Detect which cell encompasses the target text, then output its [X, Y] center coordinate. 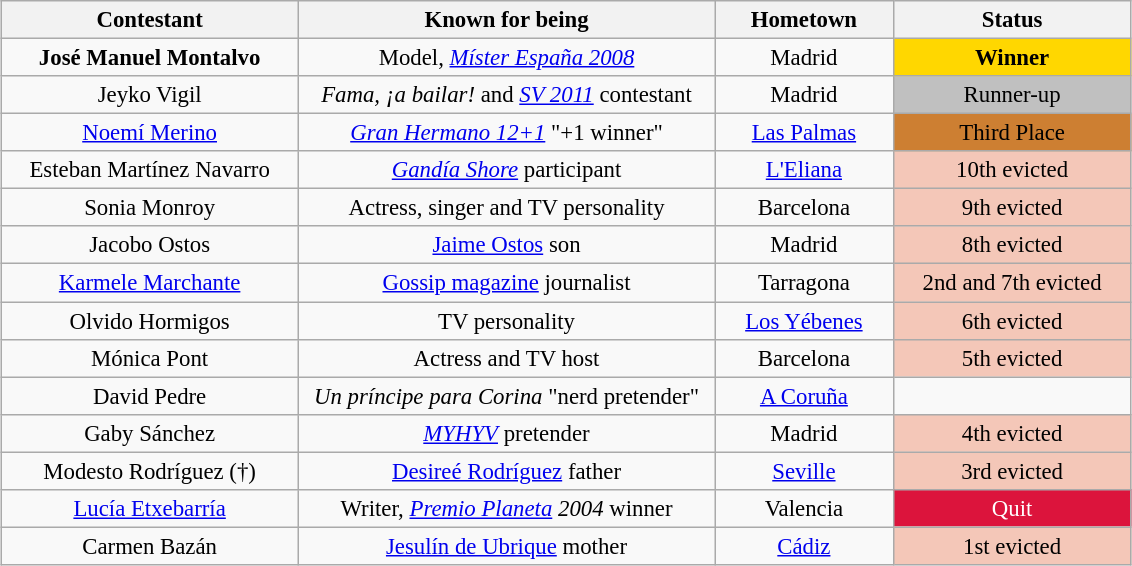
Gossip magazine journalist [506, 283]
Contestant [150, 20]
Jacobo Ostos [150, 245]
Carmen Bazán [150, 546]
Noemí Merino [150, 133]
Seville [804, 471]
Desireé Rodríguez father [506, 471]
Los Yébenes [804, 321]
5th evicted [1012, 358]
Model, Míster España 2008 [506, 57]
Hometown [804, 20]
Mónica Pont [150, 358]
Jesulín de Ubrique mother [506, 546]
Cádiz [804, 546]
2nd and 7th evicted [1012, 283]
Lucía Etxebarría [150, 508]
Status [1012, 20]
Esteban Martínez Navarro [150, 170]
Karmele Marchante [150, 283]
MYHYV pretender [506, 433]
10th evicted [1012, 170]
Actress and TV host [506, 358]
4th evicted [1012, 433]
Gandía Shore participant [506, 170]
A Coruña [804, 396]
José Manuel Montalvo [150, 57]
9th evicted [1012, 208]
Known for being [506, 20]
1st evicted [1012, 546]
Writer, Premio Planeta 2004 winner [506, 508]
Jeyko Vigil [150, 95]
Fama, ¡a bailar! and SV 2011 contestant [506, 95]
L'Eliana [804, 170]
Gran Hermano 12+1 "+1 winner" [506, 133]
Winner [1012, 57]
TV personality [506, 321]
Gaby Sánchez [150, 433]
Actress, singer and TV personality [506, 208]
Las Palmas [804, 133]
Sonia Monroy [150, 208]
Tarragona [804, 283]
8th evicted [1012, 245]
Quit [1012, 508]
3rd evicted [1012, 471]
Modesto Rodríguez (†) [150, 471]
Third Place [1012, 133]
Runner-up [1012, 95]
Jaime Ostos son [506, 245]
Un príncipe para Corina "nerd pretender" [506, 396]
David Pedre [150, 396]
6th evicted [1012, 321]
Olvido Hormigos [150, 321]
Valencia [804, 508]
